For the text-containing cell, return its midpoint in [X, Y] coordinate format. 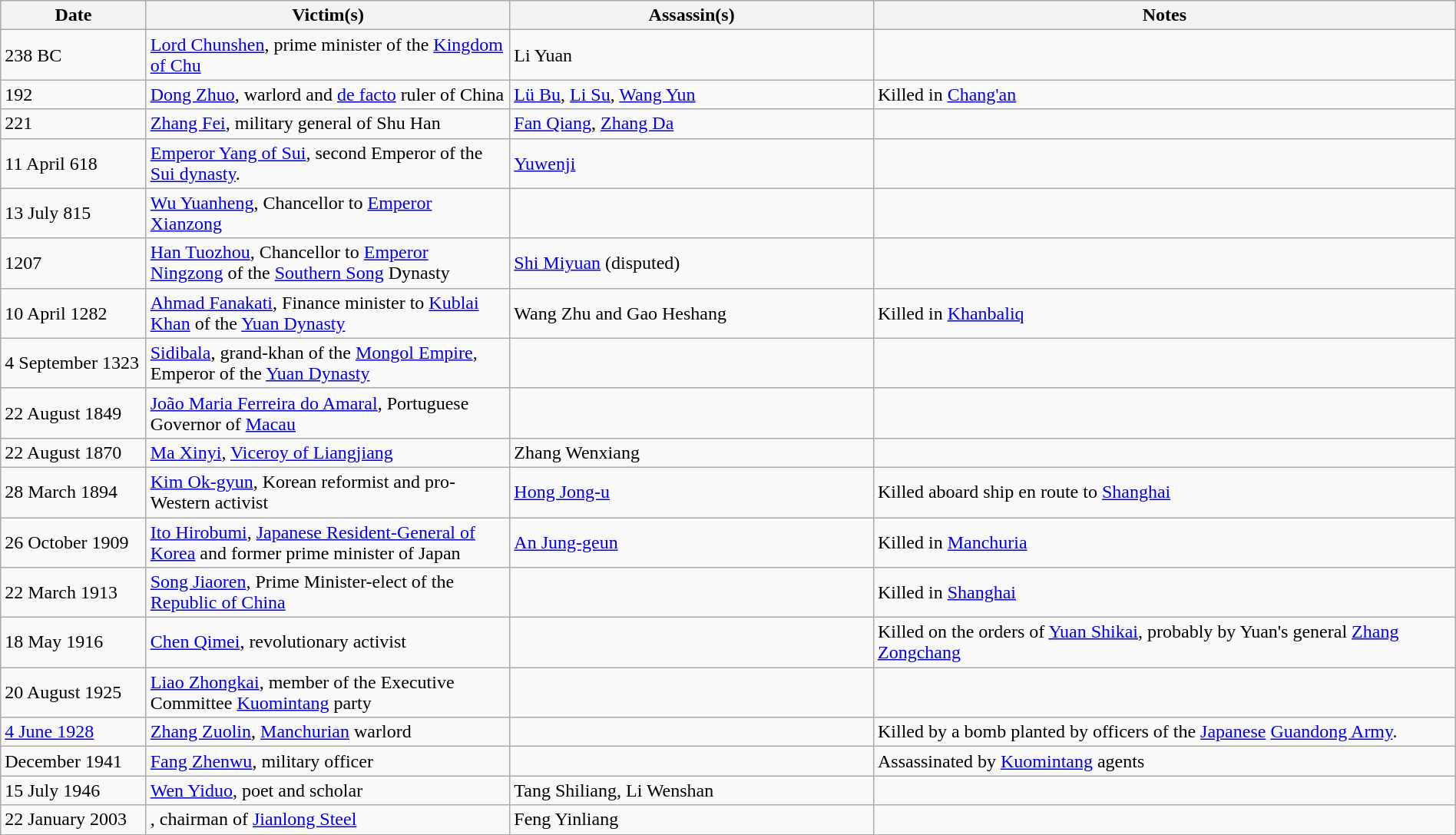
Chen Qimei, revolutionary activist [328, 642]
Shi Miyuan (disputed) [692, 263]
December 1941 [74, 761]
4 September 1323 [74, 363]
Liao Zhongkai, member of the Executive Committee Kuomintang party [328, 693]
Dong Zhuo, warlord and de facto ruler of China [328, 94]
20 August 1925 [74, 693]
221 [74, 124]
Yuwenji [692, 163]
Emperor Yang of Sui, second Emperor of the Sui dynasty. [328, 163]
4 June 1928 [74, 732]
Wang Zhu and Gao Heshang [692, 313]
Hong Jong-u [692, 492]
192 [74, 94]
Wen Yiduo, poet and scholar [328, 790]
Killed in Khanbaliq [1164, 313]
Assassinated by Kuomintang agents [1164, 761]
Zhang Wenxiang [692, 452]
An Jung-geun [692, 542]
Fan Qiang, Zhang Da [692, 124]
1207 [74, 263]
22 August 1870 [74, 452]
Killed in Chang'an [1164, 94]
Wu Yuanheng, Chancellor to Emperor Xianzong [328, 214]
Killed by a bomb planted by officers of the Japanese Guandong Army. [1164, 732]
Victim(s) [328, 15]
Ahmad Fanakati, Finance minister to Kublai Khan of the Yuan Dynasty [328, 313]
18 May 1916 [74, 642]
26 October 1909 [74, 542]
Lord Chunshen, prime minister of the Kingdom of Chu [328, 55]
Lü Bu, Li Su, Wang Yun [692, 94]
22 January 2003 [74, 820]
Killed in Shanghai [1164, 593]
22 March 1913 [74, 593]
11 April 618 [74, 163]
Assassin(s) [692, 15]
Ito Hirobumi, Japanese Resident-General of Korea and former prime minister of Japan [328, 542]
Killed on the orders of Yuan Shikai, probably by Yuan's general Zhang Zongchang [1164, 642]
Song Jiaoren, Prime Minister-elect of the Republic of China [328, 593]
, chairman of Jianlong Steel [328, 820]
Killed in Manchuria [1164, 542]
Sidibala, grand-khan of the Mongol Empire, Emperor of the Yuan Dynasty [328, 363]
Han Tuozhou, Chancellor to Emperor Ningzong of the Southern Song Dynasty [328, 263]
Zhang Zuolin, Manchurian warlord [328, 732]
22 August 1849 [74, 413]
Kim Ok-gyun, Korean reformist and pro-Western activist [328, 492]
Killed aboard ship en route to Shanghai [1164, 492]
10 April 1282 [74, 313]
Date [74, 15]
Li Yuan [692, 55]
28 March 1894 [74, 492]
238 BC [74, 55]
Ma Xinyi, Viceroy of Liangjiang [328, 452]
João Maria Ferreira do Amaral, Portuguese Governor of Macau [328, 413]
Notes [1164, 15]
Tang Shiliang, Li Wenshan [692, 790]
Zhang Fei, military general of Shu Han [328, 124]
15 July 1946 [74, 790]
13 July 815 [74, 214]
Feng Yinliang [692, 820]
Fang Zhenwu, military officer [328, 761]
